Detect which cell encompasses the target text, then output its (x, y) center coordinate. 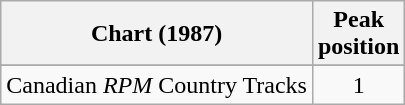
Canadian RPM Country Tracks (157, 85)
1 (358, 85)
Chart (1987) (157, 34)
Peakposition (358, 34)
